Identify which cell holds the provided text, then report its (x, y) central coordinate. 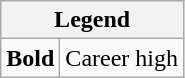
Career high (122, 58)
Legend (92, 20)
Bold (30, 58)
